Output the [X, Y] coordinate of the center of the cell containing the given text.  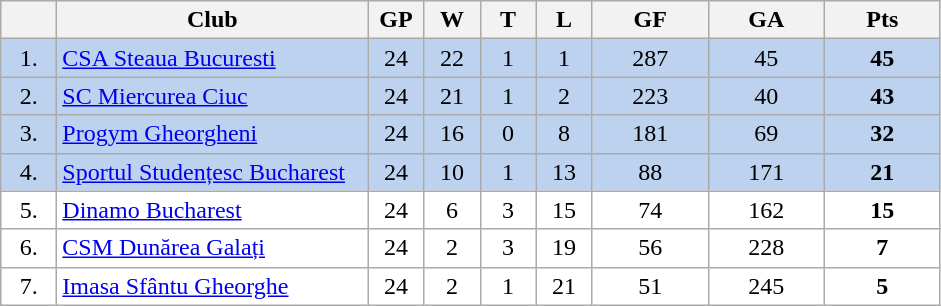
223 [650, 96]
32 [882, 134]
6. [29, 248]
T [508, 20]
228 [766, 248]
GP [396, 20]
13 [564, 172]
16 [452, 134]
287 [650, 58]
Dinamo Bucharest [212, 210]
245 [766, 286]
181 [650, 134]
Pts [882, 20]
5 [882, 286]
5. [29, 210]
22 [452, 58]
1. [29, 58]
GF [650, 20]
Progym Gheorgheni [212, 134]
7. [29, 286]
51 [650, 286]
162 [766, 210]
4. [29, 172]
171 [766, 172]
CSM Dunărea Galați [212, 248]
Sportul Studențesc Bucharest [212, 172]
19 [564, 248]
0 [508, 134]
Imasa Sfântu Gheorghe [212, 286]
74 [650, 210]
8 [564, 134]
43 [882, 96]
10 [452, 172]
L [564, 20]
Club [212, 20]
6 [452, 210]
40 [766, 96]
2. [29, 96]
CSA Steaua Bucuresti [212, 58]
56 [650, 248]
3. [29, 134]
88 [650, 172]
69 [766, 134]
GA [766, 20]
SC Miercurea Ciuc [212, 96]
7 [882, 248]
W [452, 20]
